Identify which cell holds the provided text, then report its (x, y) central coordinate. 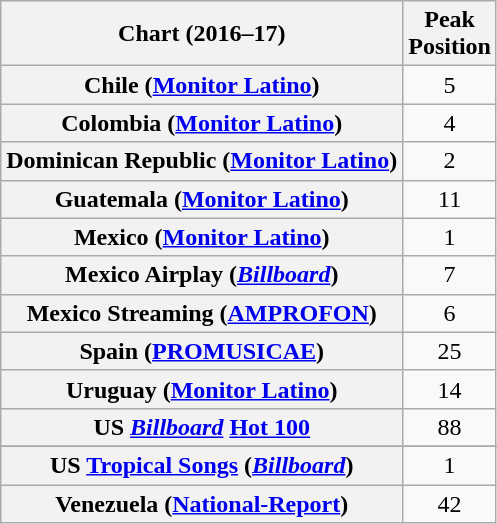
4 (450, 123)
PeakPosition (450, 34)
US Billboard Hot 100 (202, 427)
11 (450, 199)
Guatemala (Monitor Latino) (202, 199)
Mexico Streaming (AMPROFON) (202, 313)
Colombia (Monitor Latino) (202, 123)
Mexico (Monitor Latino) (202, 237)
Venezuela (National-Report) (202, 503)
14 (450, 389)
5 (450, 85)
42 (450, 503)
Mexico Airplay (Billboard) (202, 275)
Chart (2016–17) (202, 34)
US Tropical Songs (Billboard) (202, 465)
Uruguay (Monitor Latino) (202, 389)
88 (450, 427)
Dominican Republic (Monitor Latino) (202, 161)
Chile (Monitor Latino) (202, 85)
7 (450, 275)
Spain (PROMUSICAE) (202, 351)
2 (450, 161)
25 (450, 351)
6 (450, 313)
